Return (X, Y) of the center of cell containing provided text 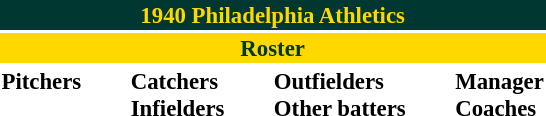
Roster (272, 48)
1940 Philadelphia Athletics (272, 15)
